Return the [x, y] coordinate for the center point of the cell that contains the specified text.  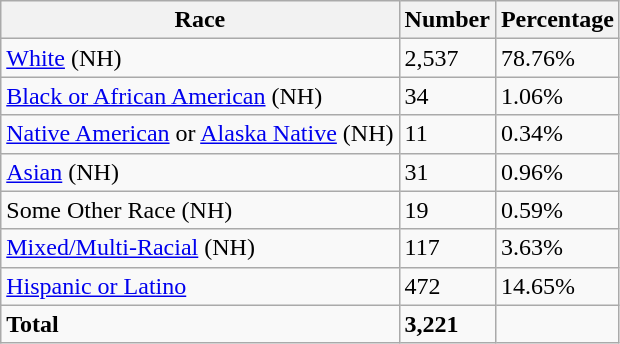
Hispanic or Latino [200, 286]
2,537 [447, 58]
19 [447, 210]
Number [447, 20]
34 [447, 96]
3.63% [557, 248]
0.59% [557, 210]
Native American or Alaska Native (NH) [200, 134]
Asian (NH) [200, 172]
11 [447, 134]
3,221 [447, 324]
31 [447, 172]
0.34% [557, 134]
Black or African American (NH) [200, 96]
1.06% [557, 96]
472 [447, 286]
117 [447, 248]
Percentage [557, 20]
White (NH) [200, 58]
Some Other Race (NH) [200, 210]
Total [200, 324]
78.76% [557, 58]
Race [200, 20]
0.96% [557, 172]
Mixed/Multi-Racial (NH) [200, 248]
14.65% [557, 286]
